Detect which cell encompasses the target text, then output its [x, y] center coordinate. 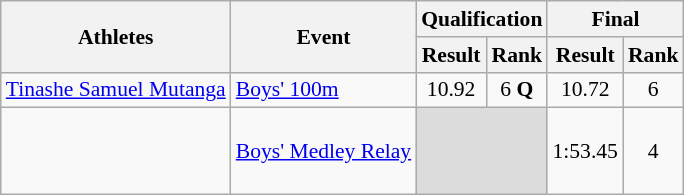
6 Q [516, 90]
Boys' 100m [324, 90]
Final [615, 19]
10.72 [584, 90]
6 [654, 90]
4 [654, 152]
10.92 [451, 90]
Qualification [482, 19]
Tinashe Samuel Mutanga [116, 90]
1:53.45 [584, 152]
Athletes [116, 36]
Event [324, 36]
Boys' Medley Relay [324, 152]
